Output the (x, y) coordinate of the center of the cell containing the given text.  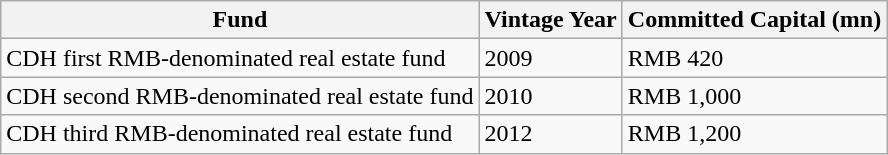
CDH second RMB-denominated real estate fund (240, 96)
Vintage Year (550, 20)
Fund (240, 20)
2009 (550, 58)
Committed Capital (mn) (754, 20)
2010 (550, 96)
CDH third RMB-denominated real estate fund (240, 134)
RMB 1,200 (754, 134)
CDH first RMB-denominated real estate fund (240, 58)
2012 (550, 134)
RMB 1,000 (754, 96)
RMB 420 (754, 58)
